Provide the [x, y] coordinate of the cell's center where the given text is located.  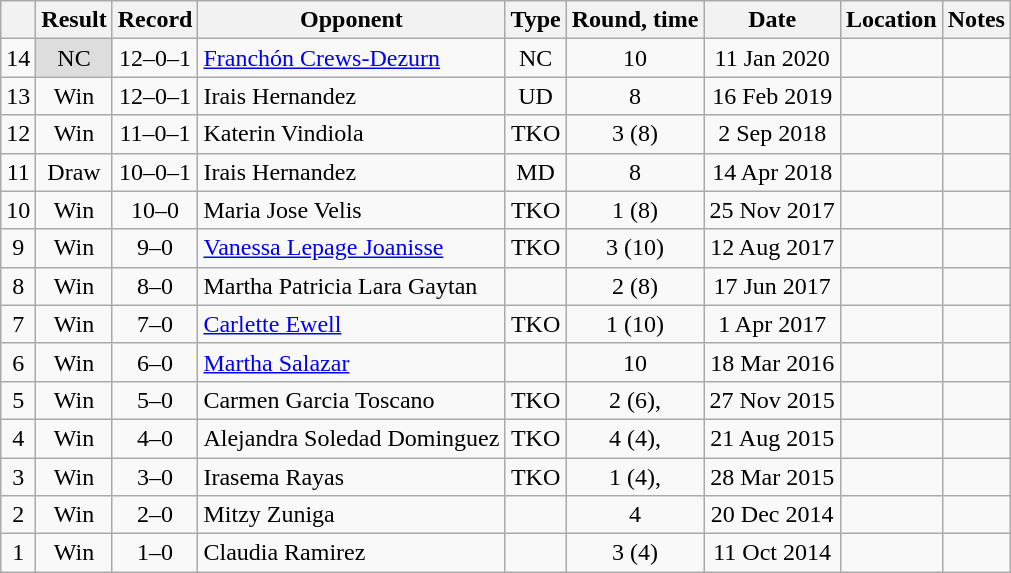
MD [536, 172]
3 [18, 477]
2 Sep 2018 [772, 134]
Martha Patricia Lara Gaytan [352, 286]
10–0 [155, 210]
11 Jan 2020 [772, 58]
UD [536, 96]
2 (8) [635, 286]
1 (8) [635, 210]
Katerin Vindiola [352, 134]
1 Apr 2017 [772, 324]
Alejandra Soledad Dominguez [352, 438]
2–0 [155, 515]
21 Aug 2015 [772, 438]
12 [18, 134]
7–0 [155, 324]
1 (10) [635, 324]
Location [891, 20]
2 (6), [635, 400]
Vanessa Lepage Joanisse [352, 248]
Irasema Rayas [352, 477]
1 (4), [635, 477]
Date [772, 20]
6 [18, 362]
2 [18, 515]
6–0 [155, 362]
Opponent [352, 20]
1–0 [155, 553]
3 (8) [635, 134]
10–0–1 [155, 172]
14 Apr 2018 [772, 172]
Carmen Garcia Toscano [352, 400]
Franchón Crews-Dezurn [352, 58]
27 Nov 2015 [772, 400]
Result [74, 20]
Notes [976, 20]
11 [18, 172]
Martha Salazar [352, 362]
20 Dec 2014 [772, 515]
14 [18, 58]
11–0–1 [155, 134]
16 Feb 2019 [772, 96]
5–0 [155, 400]
28 Mar 2015 [772, 477]
11 Oct 2014 [772, 553]
Carlette Ewell [352, 324]
13 [18, 96]
Claudia Ramirez [352, 553]
Maria Jose Velis [352, 210]
12 Aug 2017 [772, 248]
9–0 [155, 248]
4 (4), [635, 438]
3 (10) [635, 248]
Mitzy Zuniga [352, 515]
5 [18, 400]
Record [155, 20]
25 Nov 2017 [772, 210]
4–0 [155, 438]
Draw [74, 172]
Type [536, 20]
8–0 [155, 286]
1 [18, 553]
7 [18, 324]
3 (4) [635, 553]
17 Jun 2017 [772, 286]
9 [18, 248]
18 Mar 2016 [772, 362]
Round, time [635, 20]
3–0 [155, 477]
